Output the (X, Y) coordinate of the center of the cell containing the given text.  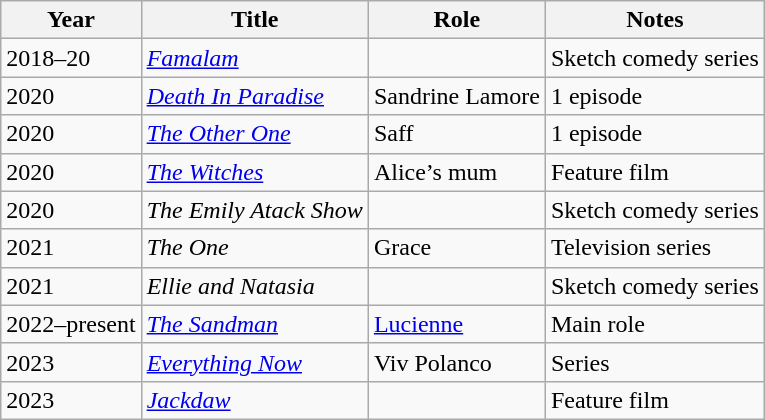
Jackdaw (254, 400)
Everything Now (254, 362)
Television series (654, 248)
Year (71, 20)
Ellie and Natasia (254, 286)
The Emily Atack Show (254, 210)
Viv Polanco (456, 362)
Lucienne (456, 324)
2022–present (71, 324)
Death In Paradise (254, 96)
The Sandman (254, 324)
2018–20 (71, 58)
Series (654, 362)
Alice’s mum (456, 172)
The Other One (254, 134)
Main role (654, 324)
Role (456, 20)
Notes (654, 20)
Sandrine Lamore (456, 96)
Title (254, 20)
The One (254, 248)
Grace (456, 248)
Famalam (254, 58)
The Witches (254, 172)
Saff (456, 134)
